Output the (x, y) coordinate of the center of the cell containing the given text.  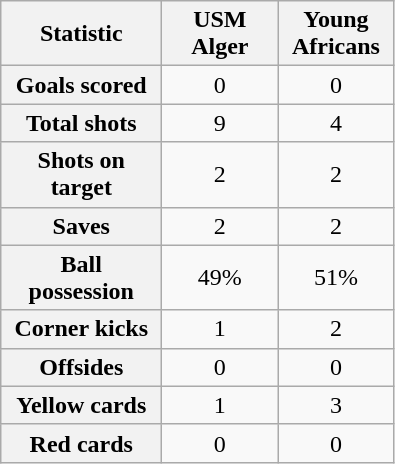
Total shots (82, 123)
49% (220, 278)
Shots on target (82, 174)
Offsides (82, 367)
Statistic (82, 34)
USM Alger (220, 34)
51% (336, 278)
4 (336, 123)
Corner kicks (82, 329)
9 (220, 123)
Saves (82, 226)
Young Africans (336, 34)
Yellow cards (82, 405)
Goals scored (82, 85)
Ball possession (82, 278)
3 (336, 405)
Red cards (82, 443)
